Identify which cell holds the provided text, then report its (X, Y) central coordinate. 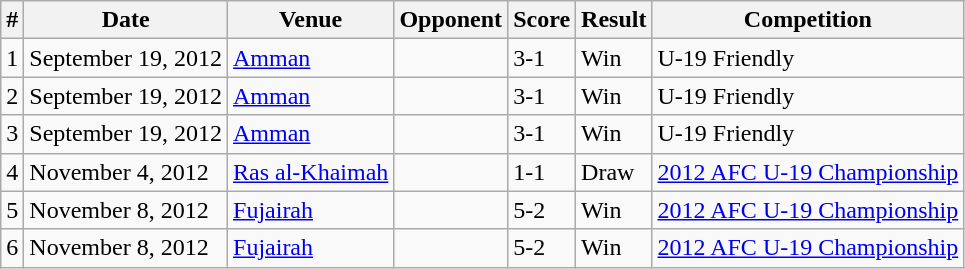
Date (126, 20)
Score (542, 20)
1 (12, 58)
Opponent (451, 20)
Competition (808, 20)
5 (12, 210)
November 4, 2012 (126, 172)
# (12, 20)
Venue (311, 20)
6 (12, 248)
3 (12, 134)
4 (12, 172)
Draw (614, 172)
1-1 (542, 172)
2 (12, 96)
Result (614, 20)
Ras al-Khaimah (311, 172)
